Extract the (x, y) coordinate from the center of the cell holding the provided text.  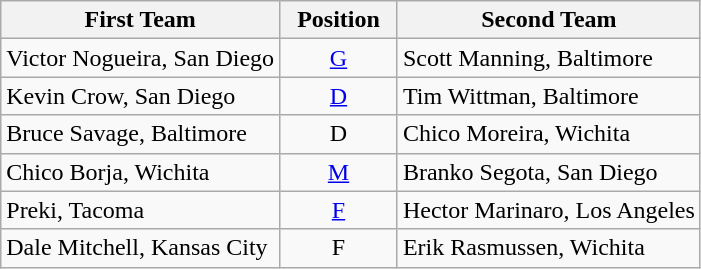
Branko Segota, San Diego (548, 172)
Chico Moreira, Wichita (548, 134)
Position (339, 20)
Bruce Savage, Baltimore (140, 134)
Dale Mitchell, Kansas City (140, 248)
Chico Borja, Wichita (140, 172)
M (339, 172)
Kevin Crow, San Diego (140, 96)
Tim Wittman, Baltimore (548, 96)
Second Team (548, 20)
G (339, 58)
Scott Manning, Baltimore (548, 58)
Hector Marinaro, Los Angeles (548, 210)
First Team (140, 20)
Erik Rasmussen, Wichita (548, 248)
Victor Nogueira, San Diego (140, 58)
Preki, Tacoma (140, 210)
